Return [X, Y] of the center of cell containing provided text 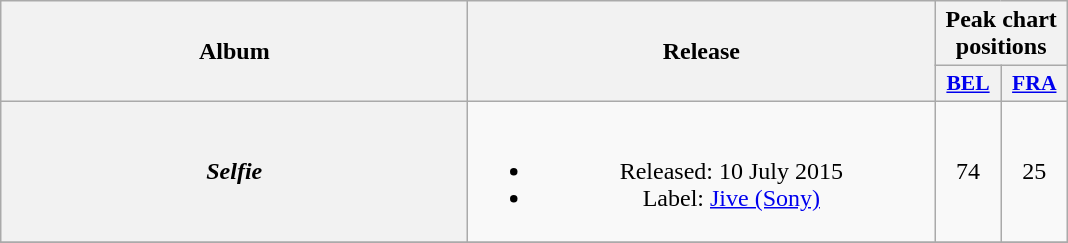
Peak chart positions [1002, 34]
25 [1034, 171]
Album [234, 52]
74 [968, 171]
Release [702, 52]
Selfie [234, 171]
FRA [1034, 84]
Released: 10 July 2015Label: Jive (Sony) [702, 171]
BEL [968, 84]
